Return [x, y] of the center of cell containing provided text 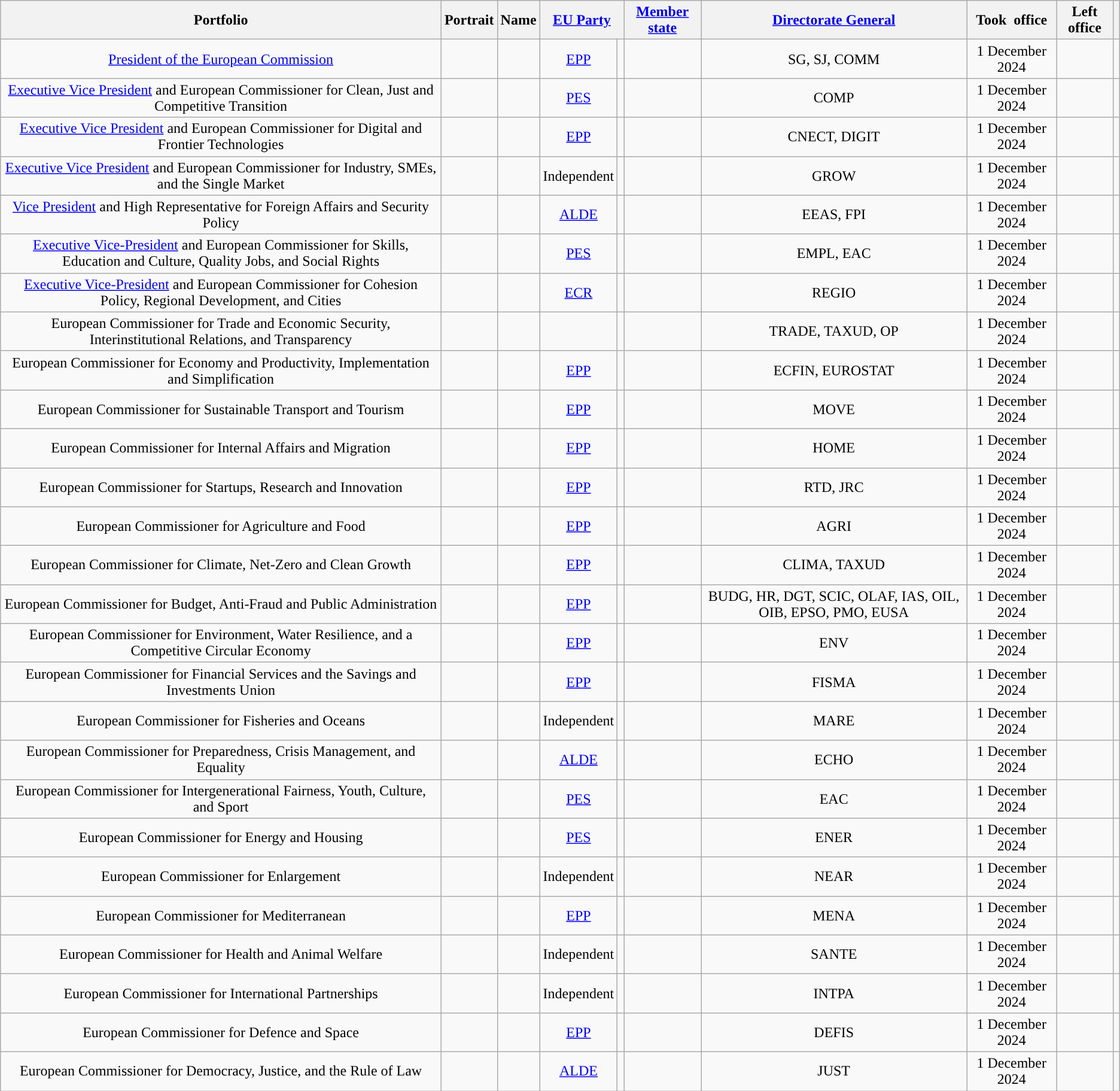
CNECT, DIGIT [834, 136]
European Commissioner for Enlargement [221, 876]
European Commissioner for Trade and Economic Security, Interinstitutional Relations, and Transparency [221, 332]
HOME [834, 448]
TRADE, TAXUD, OP [834, 332]
European Commissioner for Financial Services and the Savings and Investments Union [221, 682]
SANTE [834, 954]
Left office [1085, 20]
European Commissioner for Budget, Anti-Fraud and Public Administration [221, 604]
EMPL, EAC [834, 254]
MARE [834, 721]
Portrait [469, 20]
European Commissioner for Startups, Research and Innovation [221, 487]
European Commissioner for Fisheries and Oceans [221, 721]
BUDG, HR, DGT, SCIC, OLAF, IAS, OIL, OIB, EPSO, PMO, EUSA [834, 604]
European Commissioner for Defence and Space [221, 1032]
SG, SJ, COMM [834, 59]
European Commissioner for Health and Animal Welfare [221, 954]
Directorate General [834, 20]
Took office [1012, 20]
European Commissioner for Democracy, Justice, and the Rule of Law [221, 1071]
Executive Vice-President and European Commissioner for Skills, Education and Culture, Quality Jobs, and Social Rights [221, 254]
EAC [834, 798]
European Commissioner for Internal Affairs and Migration [221, 448]
European Commissioner for Intergenerational Fairness, Youth, Culture, and Sport [221, 798]
Portfolio [221, 20]
RTD, JRC [834, 487]
FISMA [834, 682]
JUST [834, 1071]
COMP [834, 98]
EU Party [582, 20]
MOVE [834, 409]
Executive Vice President and European Commissioner for Industry, SMEs, and the Single Market [221, 176]
Executive Vice President and European Commissioner for Clean, Just and Competitive Transition [221, 98]
EEAS, FPI [834, 214]
ECR [579, 292]
European Commissioner for Preparedness, Crisis Management, and Equality [221, 760]
CLIMA, TAXUD [834, 565]
European Commissioner for Agriculture and Food [221, 527]
European Commissioner for Economy and Productivity, Implementation and Simplification [221, 370]
European Commissioner for Mediterranean [221, 916]
AGRI [834, 527]
MENA [834, 916]
NEAR [834, 876]
Vice President and High Representative for Foreign Affairs and Security Policy [221, 214]
Executive Vice President and European Commissioner for Digital and Frontier Technologies [221, 136]
ECHO [834, 760]
President of the European Commission [221, 59]
ECFIN, EUROSTAT [834, 370]
European Commissioner for Sustainable Transport and Tourism [221, 409]
Executive Vice-President and European Commissioner for Cohesion Policy, Regional Development, and Cities [221, 292]
European Commissioner for Environment, Water Resilience, and a Competitive Circular Economy [221, 643]
INTPA [834, 993]
ENV [834, 643]
REGIO [834, 292]
Name [518, 20]
ENER [834, 838]
European Commissioner for Energy and Housing [221, 838]
European Commissioner for International Partnerships [221, 993]
DEFIS [834, 1032]
European Commissioner for Climate, Net-Zero and Clean Growth [221, 565]
GROW [834, 176]
Member state [663, 20]
